Identify which cell holds the provided text, then report its [X, Y] central coordinate. 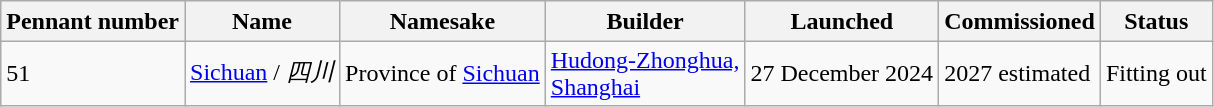
Namesake [443, 21]
2027 estimated [1020, 74]
Sichuan / 四川 [262, 74]
Province of Sichuan [443, 74]
Name [262, 21]
Fitting out [1156, 74]
51 [93, 74]
Launched [842, 21]
Commissioned [1020, 21]
Hudong-Zhonghua,Shanghai [645, 74]
27 December 2024 [842, 74]
Pennant number [93, 21]
Status [1156, 21]
Builder [645, 21]
